Locate the cell with the specified text and output its (x, y) center coordinate. 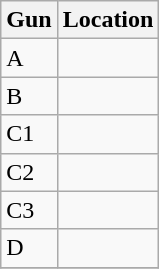
Gun (29, 20)
A (29, 58)
D (29, 248)
Location (108, 20)
C3 (29, 210)
B (29, 96)
C2 (29, 172)
C1 (29, 134)
